Provide the (x, y) coordinate of the cell's center where the given text is located.  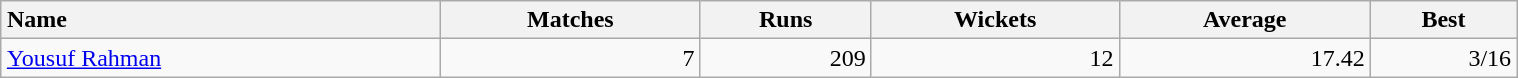
Average (1244, 20)
Yousuf Rahman (220, 58)
209 (786, 58)
Runs (786, 20)
7 (571, 58)
Wickets (995, 20)
17.42 (1244, 58)
12 (995, 58)
3/16 (1443, 58)
Matches (571, 20)
Best (1443, 20)
Name (220, 20)
